Detect which cell encompasses the target text, then output its (X, Y) center coordinate. 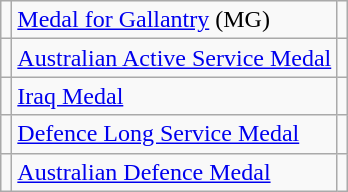
Iraq Medal (174, 96)
Defence Long Service Medal (174, 134)
Medal for Gallantry (MG) (174, 20)
Australian Defence Medal (174, 172)
Australian Active Service Medal (174, 58)
